Identify which cell holds the provided text, then report its (x, y) central coordinate. 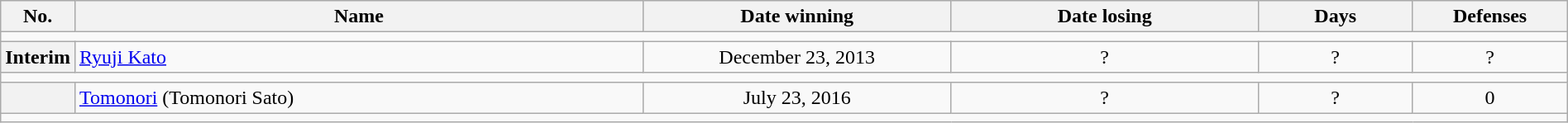
No. (38, 17)
Name (359, 17)
July 23, 2016 (796, 97)
Ryuji Kato (359, 57)
Interim (38, 57)
Tomonori (Tomonori Sato) (359, 97)
Defenses (1490, 17)
December 23, 2013 (796, 57)
Days (1335, 17)
Date winning (796, 17)
Date losing (1105, 17)
0 (1490, 97)
